Capture the cell that displays the provided text and extract its (X, Y) central coordinate. 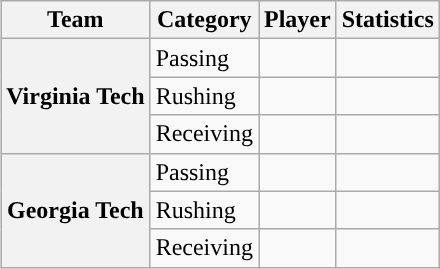
Category (204, 20)
Georgia Tech (76, 210)
Virginia Tech (76, 96)
Team (76, 20)
Statistics (388, 20)
Player (297, 20)
